Capture the cell that displays the provided text and extract its [X, Y] central coordinate. 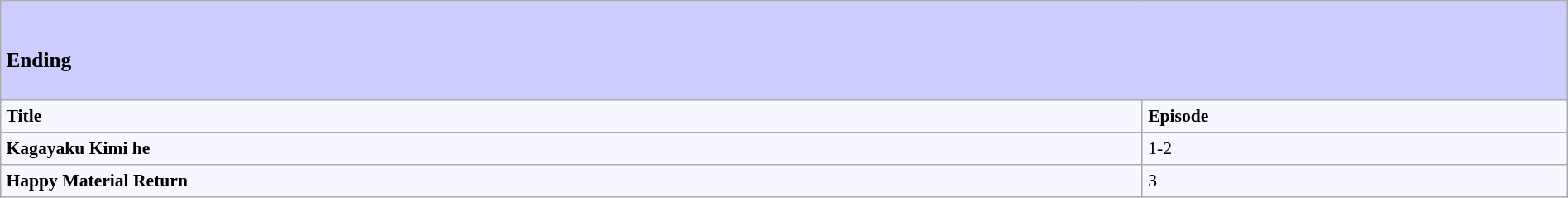
Happy Material Return [572, 181]
Ending [784, 51]
Episode [1355, 116]
1-2 [1355, 149]
Title [572, 116]
3 [1355, 181]
Kagayaku Kimi he [572, 149]
